Provide the (X, Y) coordinate of the cell's center where the given text is located.  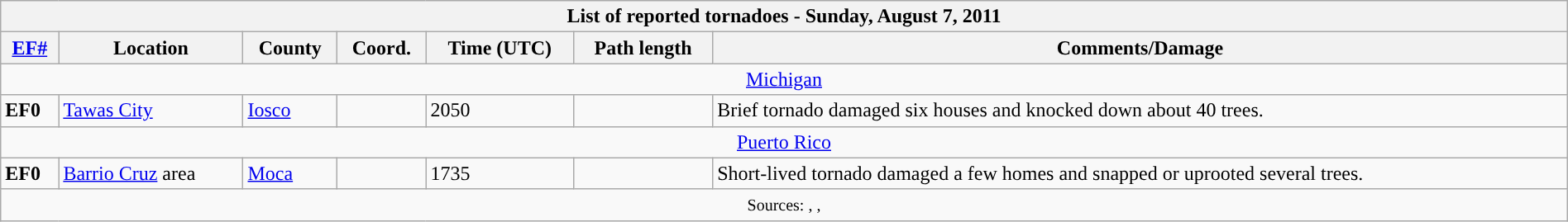
Coord. (382, 48)
County (290, 48)
Comments/Damage (1140, 48)
1735 (500, 173)
Location (151, 48)
Michigan (784, 79)
Iosco (290, 111)
Brief tornado damaged six houses and knocked down about 40 trees. (1140, 111)
List of reported tornadoes - Sunday, August 7, 2011 (784, 17)
Short-lived tornado damaged a few homes and snapped or uprooted several trees. (1140, 173)
Puerto Rico (784, 142)
EF# (30, 48)
Sources: , , (784, 205)
Path length (643, 48)
Moca (290, 173)
Time (UTC) (500, 48)
Barrio Cruz area (151, 173)
2050 (500, 111)
Tawas City (151, 111)
